Determine the [x, y] coordinate at the center of the cell enclosing the given text.  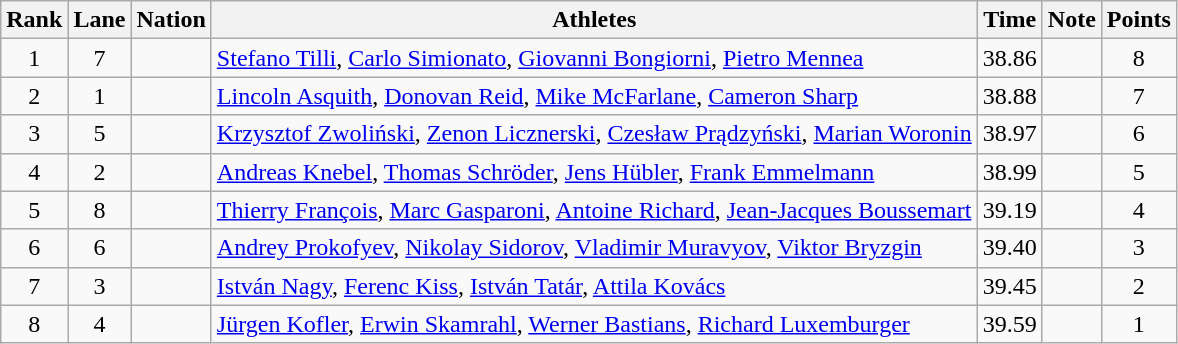
Points [1138, 20]
Thierry François, Marc Gasparoni, Antoine Richard, Jean-Jacques Boussemart [594, 210]
Athletes [594, 20]
Jürgen Kofler, Erwin Skamrahl, Werner Bastians, Richard Luxemburger [594, 324]
38.86 [1010, 58]
Stefano Tilli, Carlo Simionato, Giovanni Bongiorni, Pietro Mennea [594, 58]
István Nagy, Ferenc Kiss, István Tatár, Attila Kovács [594, 286]
Andrey Prokofyev, Nikolay Sidorov, Vladimir Muravyov, Viktor Bryzgin [594, 248]
39.40 [1010, 248]
38.97 [1010, 134]
Rank [34, 20]
Note [1072, 20]
Nation [171, 20]
39.59 [1010, 324]
Lincoln Asquith, Donovan Reid, Mike McFarlane, Cameron Sharp [594, 96]
39.19 [1010, 210]
Lane [100, 20]
38.99 [1010, 172]
39.45 [1010, 286]
Andreas Knebel, Thomas Schröder, Jens Hübler, Frank Emmelmann [594, 172]
Time [1010, 20]
38.88 [1010, 96]
Krzysztof Zwoliński, Zenon Licznerski, Czesław Prądzyński, Marian Woronin [594, 134]
